Output the [x, y] coordinate of the center of the cell containing the given text.  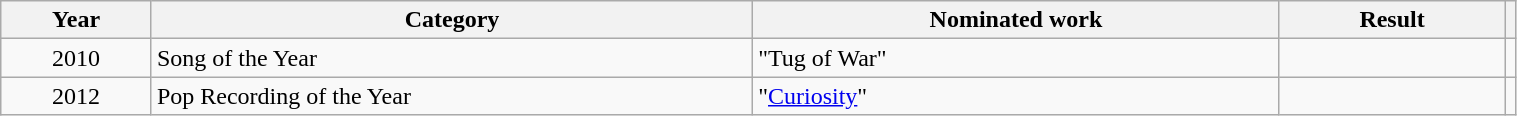
Song of the Year [452, 58]
Pop Recording of the Year [452, 96]
2012 [76, 96]
Result [1392, 20]
"Curiosity" [1016, 96]
2010 [76, 58]
Category [452, 20]
Year [76, 20]
Nominated work [1016, 20]
"Tug of War" [1016, 58]
